Output the (x, y) coordinate of the center of the cell containing the given text.  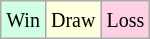
Draw (72, 20)
Loss (126, 20)
Win (24, 20)
